From the cell containing the given text, extract its center point as [x, y] coordinate. 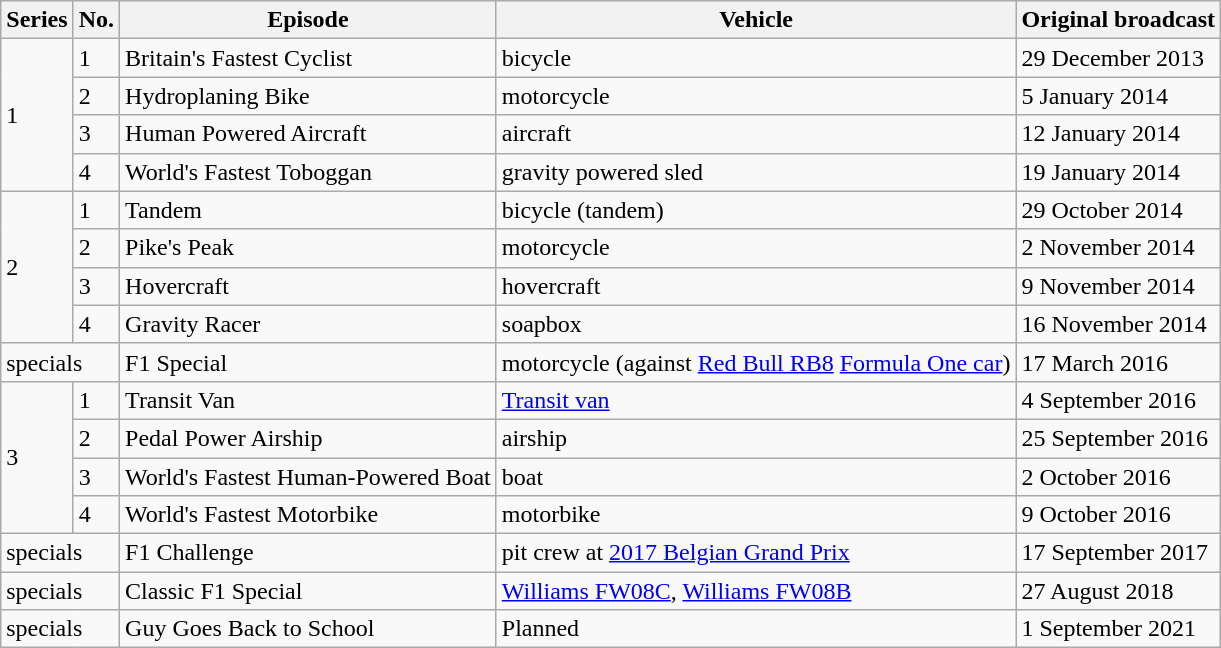
Classic F1 Special [308, 591]
9 October 2016 [1118, 515]
F1 Challenge [308, 553]
Guy Goes Back to School [308, 629]
World's Fastest Motorbike [308, 515]
Vehicle [756, 20]
4 September 2016 [1118, 400]
motorcycle (against Red Bull RB8 Formula One car) [756, 362]
Transit van [756, 400]
hovercraft [756, 286]
27 August 2018 [1118, 591]
Tandem [308, 210]
F1 Special [308, 362]
Original broadcast [1118, 20]
airship [756, 438]
1 September 2021 [1118, 629]
World's Fastest Toboggan [308, 172]
12 January 2014 [1118, 134]
Series [37, 20]
2 October 2016 [1118, 477]
Hovercraft [308, 286]
2 November 2014 [1118, 248]
Pedal Power Airship [308, 438]
Gravity Racer [308, 324]
No. [96, 20]
boat [756, 477]
16 November 2014 [1118, 324]
motorbike [756, 515]
29 October 2014 [1118, 210]
Hydroplaning Bike [308, 96]
17 September 2017 [1118, 553]
pit crew at 2017 Belgian Grand Prix [756, 553]
Britain's Fastest Cyclist [308, 58]
gravity powered sled [756, 172]
Human Powered Aircraft [308, 134]
bicycle [756, 58]
Williams FW08C, Williams FW08B [756, 591]
Transit Van [308, 400]
25 September 2016 [1118, 438]
soapbox [756, 324]
aircraft [756, 134]
9 November 2014 [1118, 286]
bicycle (tandem) [756, 210]
Pike's Peak [308, 248]
Episode [308, 20]
29 December 2013 [1118, 58]
17 March 2016 [1118, 362]
5 January 2014 [1118, 96]
Planned [756, 629]
19 January 2014 [1118, 172]
World's Fastest Human-Powered Boat [308, 477]
